Pinpoint the cell where the given text exists, returning its [X, Y] midpoint coordinate. 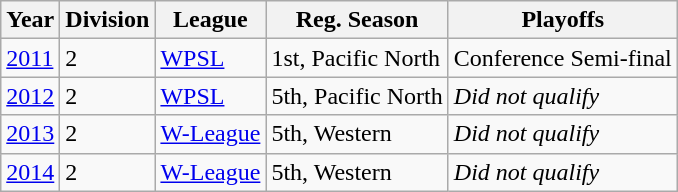
Conference Semi-final [562, 58]
2011 [30, 58]
Reg. Season [357, 20]
2012 [30, 96]
1st, Pacific North [357, 58]
5th, Pacific North [357, 96]
Playoffs [562, 20]
Division [108, 20]
2013 [30, 134]
League [210, 20]
Year [30, 20]
2014 [30, 172]
